Capture the cell that displays the provided text and extract its (x, y) central coordinate. 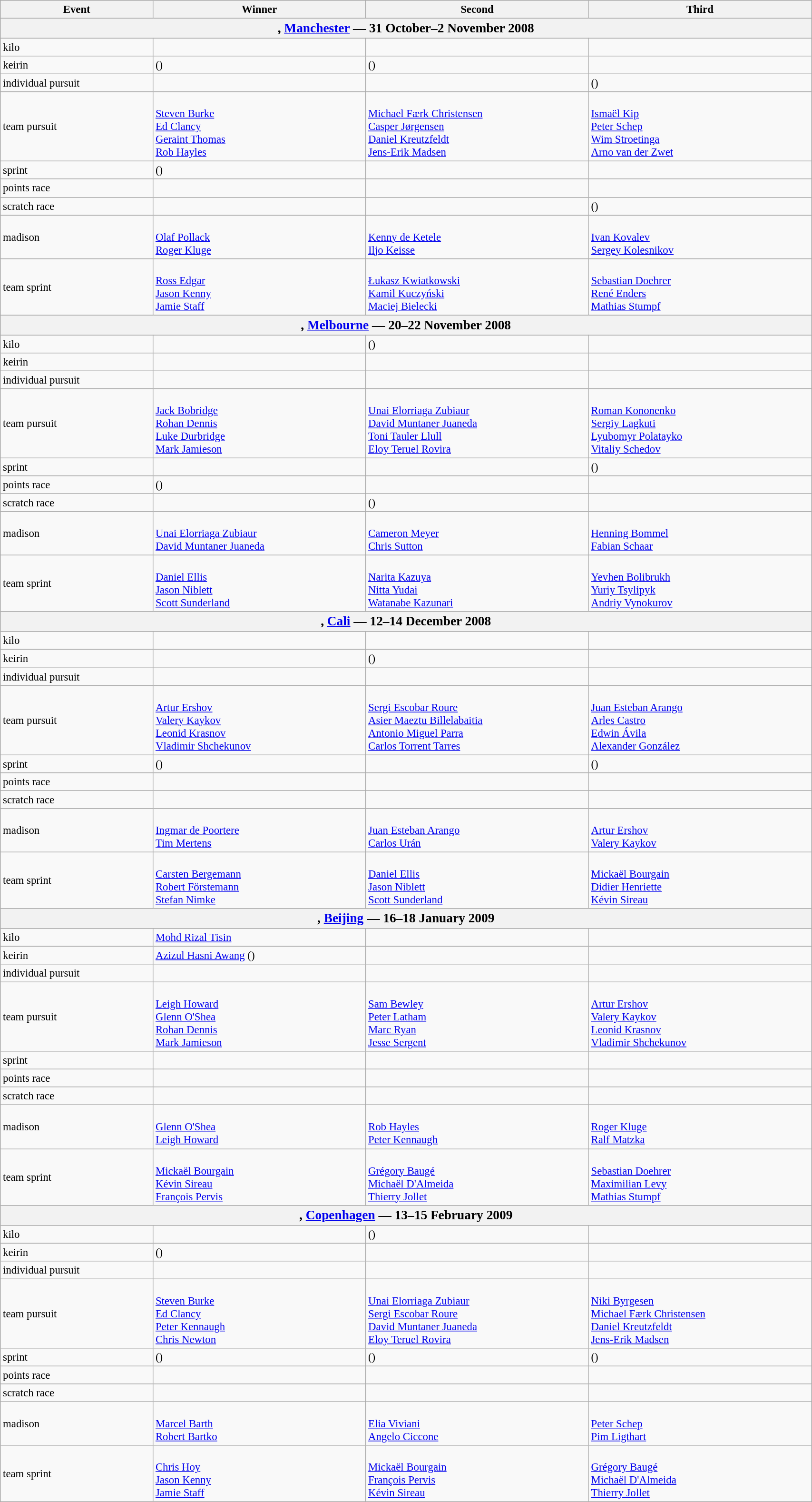
Yevhen BolibrukhYuriy TsylipykAndriy Vynokurov (700, 583)
Artur ErshovValery Kaykov (700, 830)
Sebastian DoehrerMaximilian LevyMathias Stumpf (700, 1177)
, Cali — 12–14 December 2008 (406, 622)
Mickaël BourgainKévin SireauFrançois Pervis (260, 1177)
Mickaël BourgainDidier HenrietteKévin Sireau (700, 880)
, Copenhagen — 13–15 February 2009 (406, 1215)
Ivan KovalevSergey Kolesnikov (700, 237)
Event (77, 10)
Ismaël KipPeter SchepWim StroetingaArno van der Zwet (700, 127)
Sam BewleyPeter LathamMarc RyanJesse Sergent (477, 1017)
Steven BurkeEd ClancyPeter KennaughChris Newton (260, 1314)
Carsten BergemannRobert FörstemannStefan Nimke (260, 880)
Winner (260, 10)
Unai Elorriaga ZubiaurDavid Muntaner Juaneda (260, 534)
Łukasz KwiatkowskiKamil KuczyńskiMaciej Bielecki (477, 287)
Ross EdgarJason KennyJamie Staff (260, 287)
Michael Færk ChristensenCasper JørgensenDaniel KreutzfeldtJens-Erik Madsen (477, 127)
Roger KlugeRalf Matzka (700, 1127)
Steven BurkeEd ClancyGeraint ThomasRob Hayles (260, 127)
Jack BobridgeRohan DennisLuke DurbridgeMark Jamieson (260, 424)
Olaf PollackRoger Kluge (260, 237)
Henning BommelFabian Schaar (700, 534)
Marcel BarthRobert Bartko (260, 1424)
Second (477, 10)
Cameron MeyerChris Sutton (477, 534)
, Melbourne — 20–22 November 2008 (406, 325)
Peter SchepPim Ligthart (700, 1424)
Sebastian DoehrerRené EndersMathias Stumpf (700, 287)
Elia VivianiAngelo Ciccone (477, 1424)
, Beijing — 16–18 January 2009 (406, 919)
Mohd Rizal Tisin (260, 938)
Third (700, 10)
Azizul Hasni Awang () (260, 956)
Unai Elorriaga ZubiaurSergi Escobar RoureDavid Muntaner JuanedaEloy Teruel Rovira (477, 1314)
Unai Elorriaga ZubiaurDavid Muntaner JuanedaToni Tauler LlullEloy Teruel Rovira (477, 424)
Rob HaylesPeter Kennaugh (477, 1127)
Ingmar de PoortereTim Mertens (260, 830)
Kenny de KeteleIljo Keisse (477, 237)
Leigh HowardGlenn O'SheaRohan DennisMark Jamieson (260, 1017)
Juan Esteban ArangoArles CastroEdwin ÁvilaAlexander González (700, 720)
Sergi Escobar RoureAsier Maeztu BillelabaitiaAntonio Miguel ParraCarlos Torrent Tarres (477, 720)
Mickaël BourgainFrançois PervisKévin Sireau (477, 1473)
Chris HoyJason KennyJamie Staff (260, 1473)
Juan Esteban ArangoCarlos Urán (477, 830)
Narita KazuyaNitta YudaiWatanabe Kazunari (477, 583)
, Manchester — 31 October–2 November 2008 (406, 29)
Glenn O'SheaLeigh Howard (260, 1127)
Roman KononenkoSergiy LagkutiLyubomyr PolataykoVitaliy Schedov (700, 424)
Niki ByrgesenMichael Færk ChristensenDaniel KreutzfeldtJens-Erik Madsen (700, 1314)
